Locate the cell with the specified text and output its [X, Y] center coordinate. 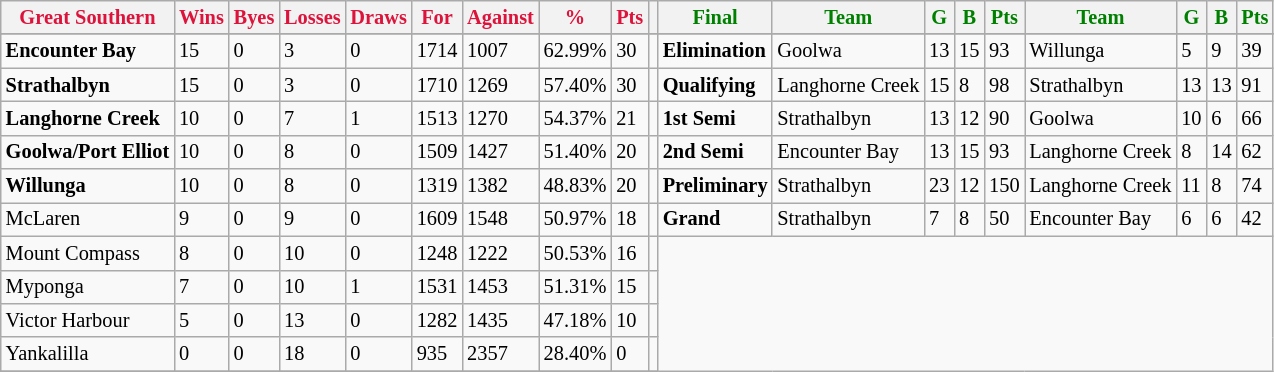
For [437, 17]
150 [1004, 186]
Losses [312, 17]
1609 [437, 219]
1714 [437, 51]
14 [1221, 152]
Victor Harbour [88, 320]
Preliminary [716, 186]
Great Southern [88, 17]
23 [939, 186]
1382 [500, 186]
51.31% [576, 287]
16 [630, 253]
91 [1254, 85]
Elimination [716, 51]
1222 [500, 253]
28.40% [576, 354]
1453 [500, 287]
62 [1254, 152]
1513 [437, 118]
21 [630, 118]
McLaren [88, 219]
66 [1254, 118]
1710 [437, 85]
Draws [378, 17]
1509 [437, 152]
Myponga [88, 287]
1319 [437, 186]
1435 [500, 320]
1007 [500, 51]
1531 [437, 287]
1st Semi [716, 118]
Final [716, 17]
1269 [500, 85]
Wins [202, 17]
1248 [437, 253]
Qualifying [716, 85]
% [576, 17]
1427 [500, 152]
62.99% [576, 51]
1282 [437, 320]
48.83% [576, 186]
Against [500, 17]
Mount Compass [88, 253]
935 [437, 354]
11 [1191, 186]
90 [1004, 118]
74 [1254, 186]
47.18% [576, 320]
2nd Semi [716, 152]
98 [1004, 85]
51.40% [576, 152]
1548 [500, 219]
50 [1004, 219]
1270 [500, 118]
Byes [254, 17]
Grand [716, 219]
57.40% [576, 85]
Yankalilla [88, 354]
39 [1254, 51]
Goolwa/Port Elliot [88, 152]
42 [1254, 219]
2357 [500, 354]
54.37% [576, 118]
50.97% [576, 219]
50.53% [576, 253]
